Provide the (X, Y) coordinate of the cell's center where the given text is located.  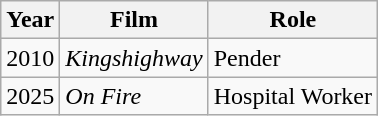
Hospital Worker (292, 96)
Kingshighway (134, 58)
2025 (30, 96)
2010 (30, 58)
Pender (292, 58)
Film (134, 20)
Year (30, 20)
On Fire (134, 96)
Role (292, 20)
